Identify which cell holds the provided text, then report its (x, y) central coordinate. 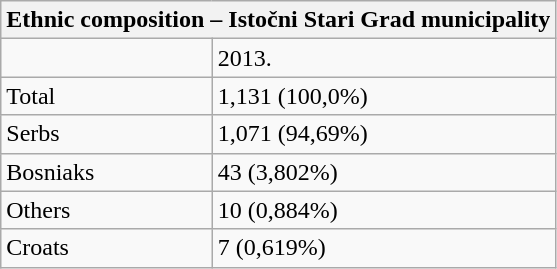
2013. (384, 58)
1,071 (94,69%) (384, 134)
Bosniaks (106, 172)
Others (106, 210)
Croats (106, 248)
1,131 (100,0%) (384, 96)
43 (3,802%) (384, 172)
Ethnic composition – Istočni Stari Grad municipality (278, 20)
Serbs (106, 134)
Total (106, 96)
7 (0,619%) (384, 248)
10 (0,884%) (384, 210)
